Extract the [x, y] coordinate from the center of the cell holding the provided text.  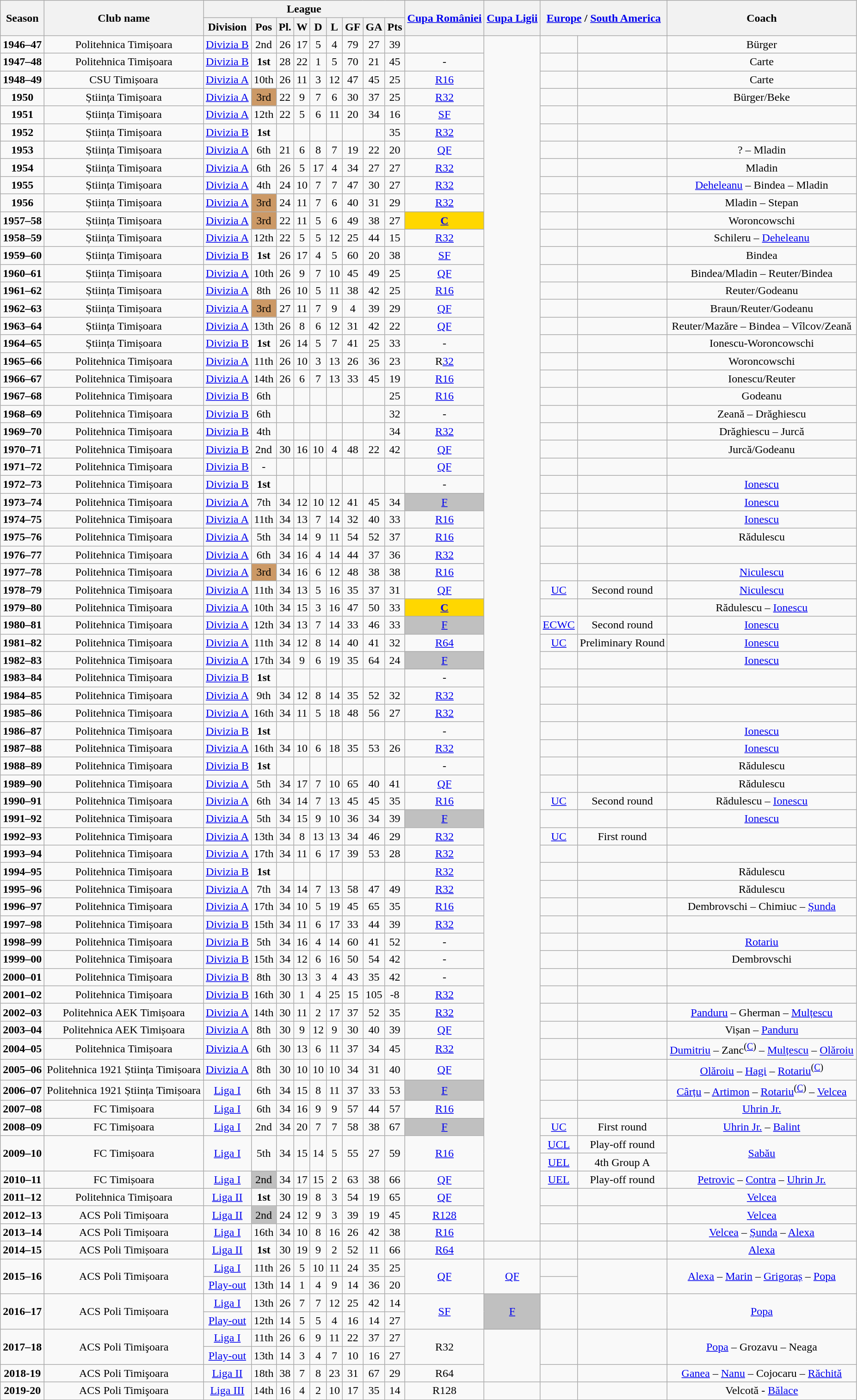
1973–74 [22, 502]
1993–94 [22, 854]
2014–15 [22, 1250]
18th [264, 1373]
Schileru – Deheleanu [762, 238]
L [335, 27]
1954 [22, 167]
1955 [22, 185]
64 [374, 660]
2010–11 [22, 1179]
W [302, 27]
Pts [395, 27]
Bindea [762, 256]
Dembrovschi [762, 959]
-8 [395, 995]
2006–07 [22, 1090]
Uhrin Jr. [762, 1109]
Petrovic – Contra – Uhrin Jr. [762, 1179]
Liga III [228, 1391]
1981–82 [22, 643]
63 [353, 1179]
1967–68 [22, 396]
1964–65 [22, 344]
2009–10 [22, 1153]
Reuter/Mazăre – Bindea – Vîlcov/Zeană [762, 326]
Preliminary Round [622, 643]
1959–60 [22, 256]
2019-20 [22, 1391]
Pos [264, 27]
1969–70 [22, 431]
Pl. [285, 27]
105 [374, 995]
2003–04 [22, 1030]
Cupa României [444, 18]
GF [353, 27]
1986–87 [22, 731]
Club name [124, 18]
56 [374, 713]
1995–96 [22, 889]
Cupa Ligii [512, 18]
1947–48 [22, 62]
1951 [22, 115]
Mladin [762, 167]
59 [395, 1153]
1992–93 [22, 836]
1965–66 [22, 361]
ECWC [559, 625]
Mladin – Stepan [762, 203]
Alexa [762, 1250]
Coach [762, 18]
70 [353, 62]
1966–67 [22, 379]
1999–00 [22, 959]
1998–99 [22, 942]
1960–61 [22, 273]
2000–01 [22, 977]
1988–89 [22, 766]
1996–97 [22, 907]
Olăroiu – Hagi – Rotariu(C) [762, 1070]
1984–85 [22, 695]
CSU Timișoara [124, 80]
1982–83 [22, 660]
1971–72 [22, 467]
Alexa – Marin – Grigoraș – Popa [762, 1277]
Godeanu [762, 396]
1983–84 [22, 678]
1957–58 [22, 221]
4th Group A [622, 1162]
Popa – Grozavu – Neaga [762, 1347]
Velcotă - Bălace [762, 1391]
D [318, 27]
Jurcă/Godeanu [762, 449]
1972–73 [22, 484]
Uhrin Jr. – Balint [762, 1127]
1974–75 [22, 520]
Deheleanu – Bindea – Mladin [762, 185]
9th [264, 695]
Popa [762, 1312]
1977–78 [22, 572]
1948–49 [22, 80]
2015–16 [22, 1277]
2016–17 [22, 1312]
Vișan – Panduru [762, 1030]
1946–47 [22, 44]
2005–06 [22, 1070]
Cârțu – Artimon – Rotariu(C) – Velcea [762, 1090]
1997–98 [22, 924]
Division [228, 27]
? – Mladin [762, 150]
Dumitriu – Zanc(C) – Mulțescu – Olăroiu [762, 1049]
2018-19 [22, 1373]
Ganea – Nanu – Cojocaru – Răchită [762, 1373]
1980–81 [22, 625]
2002–03 [22, 1012]
Sabău [762, 1153]
Zeană – Drăghiescu [762, 414]
Reuter/Godeanu [762, 291]
Velcea – Șunda – Alexa [762, 1233]
55 [353, 1153]
GA [374, 27]
UCL [559, 1144]
Drăghiescu – Jurcă [762, 431]
79 [353, 44]
2011–12 [22, 1197]
1968–69 [22, 414]
Panduru – Gherman – Mulțescu [762, 1012]
Dembrovschi – Chimiuc – Șunda [762, 907]
Ionescu/Reuter [762, 379]
Bürger/Beke [762, 97]
1956 [22, 203]
1962–63 [22, 308]
1953 [22, 150]
1952 [22, 132]
League [304, 9]
Ionescu-Woroncowschi [762, 344]
1989–90 [22, 784]
2017–18 [22, 1347]
2012–13 [22, 1215]
Season [22, 18]
2008–09 [22, 1127]
1958–59 [22, 238]
Bürger [762, 44]
1970–71 [22, 449]
Bindea/Mladin – Reuter/Bindea [762, 273]
1994–95 [22, 872]
1975–76 [22, 537]
1991–92 [22, 819]
1990–91 [22, 801]
43 [353, 977]
2007–08 [22, 1109]
Europe / South America [604, 18]
1985–86 [22, 713]
1976–77 [22, 555]
2001–02 [22, 995]
Braun/Reuter/Godeanu [762, 308]
1978–79 [22, 590]
2013–14 [22, 1233]
1979–80 [22, 608]
2004–05 [22, 1049]
1987–88 [22, 748]
1963–64 [22, 326]
1961–62 [22, 291]
Rotariu [762, 942]
1950 [22, 97]
